Scan for the cell matching the given text and deliver its (X, Y) coordinate at center. 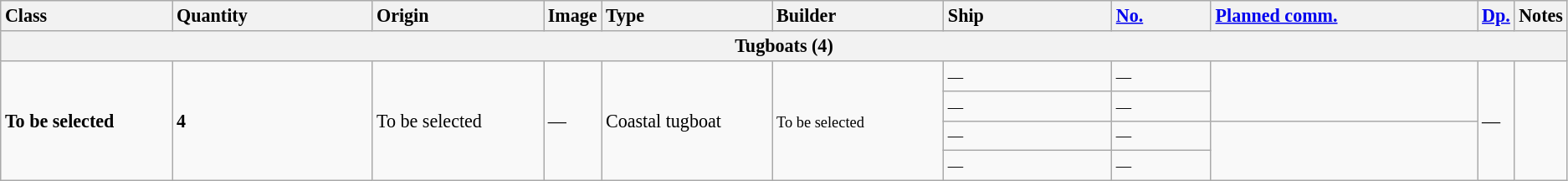
Quantity (273, 15)
Coastal tugboat (687, 121)
Dp. (1496, 15)
Class (87, 15)
Builder (858, 15)
4 (273, 121)
Type (687, 15)
Origin (459, 15)
No. (1161, 15)
Image (572, 15)
Tugboats (4) (784, 45)
Notes (1541, 15)
Ship (1027, 15)
Planned comm. (1344, 15)
